Detect which cell encompasses the target text, then output its [x, y] center coordinate. 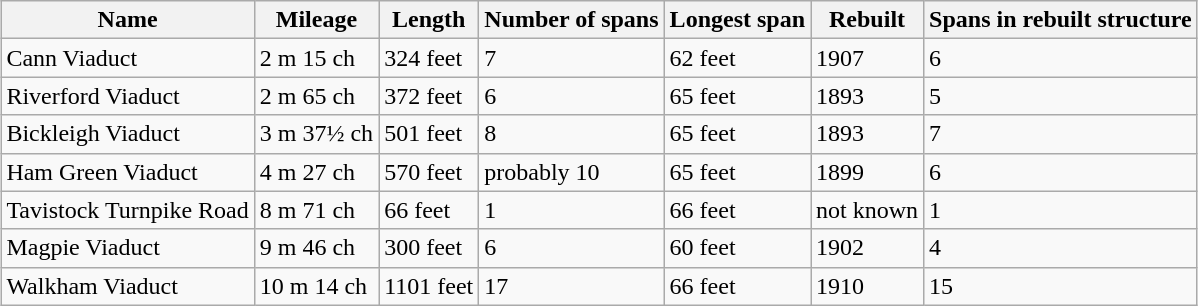
Rebuilt [868, 20]
8 m 71 ch [316, 210]
324 feet [429, 58]
1910 [868, 286]
501 feet [429, 134]
2 m 65 ch [316, 96]
300 feet [429, 248]
5 [1061, 96]
Number of spans [572, 20]
15 [1061, 286]
Tavistock Turnpike Road [128, 210]
Length [429, 20]
9 m 46 ch [316, 248]
Name [128, 20]
2 m 15 ch [316, 58]
Walkham Viaduct [128, 286]
Magpie Viaduct [128, 248]
probably 10 [572, 172]
570 feet [429, 172]
1907 [868, 58]
60 feet [737, 248]
1902 [868, 248]
8 [572, 134]
372 feet [429, 96]
Bickleigh Viaduct [128, 134]
Longest span [737, 20]
Cann Viaduct [128, 58]
not known [868, 210]
3 m 37½ ch [316, 134]
4 [1061, 248]
17 [572, 286]
Riverford Viaduct [128, 96]
62 feet [737, 58]
Spans in rebuilt structure [1061, 20]
1101 feet [429, 286]
Ham Green Viaduct [128, 172]
4 m 27 ch [316, 172]
10 m 14 ch [316, 286]
Mileage [316, 20]
1899 [868, 172]
